From the cell containing the given text, extract its center point as (X, Y) coordinate. 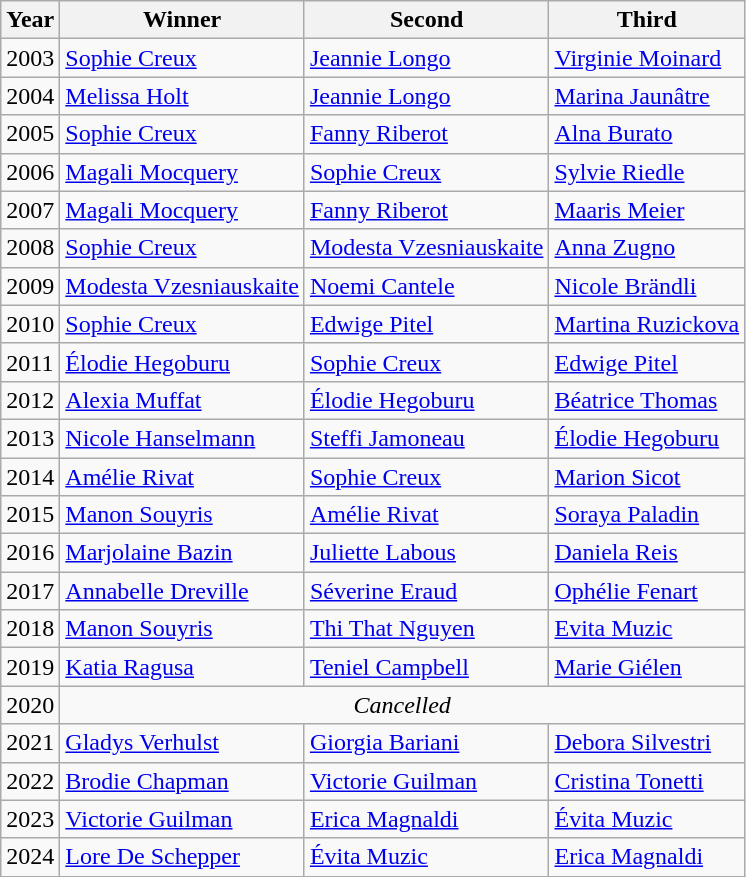
2011 (30, 362)
Teniel Campbell (426, 667)
2015 (30, 515)
Martina Ruzickova (647, 324)
Winner (182, 20)
Thi That Nguyen (426, 629)
Brodie Chapman (182, 781)
Cristina Tonetti (647, 781)
2017 (30, 591)
2007 (30, 210)
Steffi Jamoneau (426, 438)
Cancelled (402, 705)
Anna Zugno (647, 248)
Evita Muzic (647, 629)
2024 (30, 857)
Daniela Reis (647, 553)
2012 (30, 400)
2022 (30, 781)
2018 (30, 629)
2009 (30, 286)
2016 (30, 553)
Sylvie Riedle (647, 172)
Nicole Hanselmann (182, 438)
Debora Silvestri (647, 743)
2004 (30, 96)
Virginie Moinard (647, 58)
Marjolaine Bazin (182, 553)
Marion Sicot (647, 477)
2006 (30, 172)
Marie Giélen (647, 667)
Lore De Schepper (182, 857)
2020 (30, 705)
Alexia Muffat (182, 400)
Third (647, 20)
Year (30, 20)
Béatrice Thomas (647, 400)
2014 (30, 477)
2008 (30, 248)
Melissa Holt (182, 96)
Second (426, 20)
Séverine Eraud (426, 591)
2013 (30, 438)
2021 (30, 743)
Katia Ragusa (182, 667)
Maaris Meier (647, 210)
Marina Jaunâtre (647, 96)
Gladys Verhulst (182, 743)
Alna Burato (647, 134)
Ophélie Fenart (647, 591)
Juliette Labous (426, 553)
2019 (30, 667)
2010 (30, 324)
Noemi Cantele (426, 286)
Giorgia Bariani (426, 743)
Nicole Brändli (647, 286)
Soraya Paladin (647, 515)
2023 (30, 819)
2005 (30, 134)
2003 (30, 58)
Annabelle Dreville (182, 591)
